Search for the cell housing the specified text and yield its [X, Y] center coordinate. 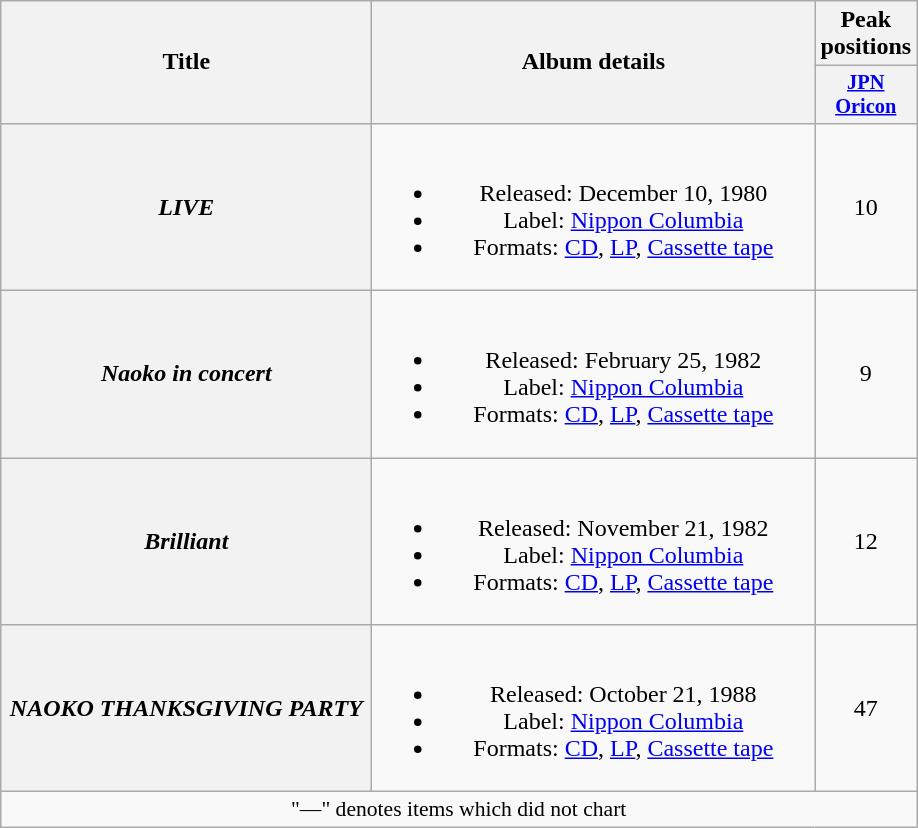
Released: October 21, 1988Label: Nippon ColumbiaFormats: CD, LP, Cassette tape [594, 708]
Title [186, 62]
"—" denotes items which did not chart [459, 810]
JPNOricon [866, 95]
12 [866, 542]
Peak positions [866, 34]
Naoko in concert [186, 374]
Brilliant [186, 542]
10 [866, 206]
Album details [594, 62]
Released: November 21, 1982Label: Nippon ColumbiaFormats: CD, LP, Cassette tape [594, 542]
9 [866, 374]
47 [866, 708]
Released: February 25, 1982Label: Nippon ColumbiaFormats: CD, LP, Cassette tape [594, 374]
Released: December 10, 1980Label: Nippon ColumbiaFormats: CD, LP, Cassette tape [594, 206]
LIVE [186, 206]
NAOKO THANKSGIVING PARTY [186, 708]
